Identify which cell holds the provided text, then report its [x, y] central coordinate. 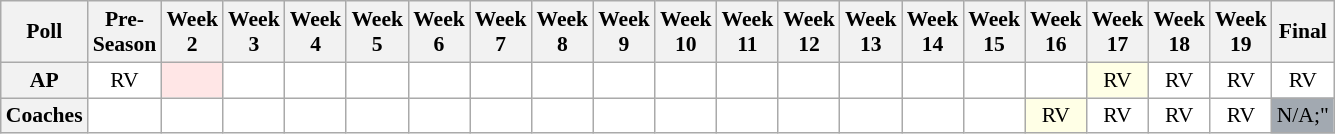
Week5 [377, 32]
Week19 [1241, 32]
Week14 [933, 32]
Week17 [1118, 32]
Week4 [316, 32]
Week9 [624, 32]
Week8 [562, 32]
Week18 [1179, 32]
Pre-Season [125, 32]
AP [44, 80]
Week15 [994, 32]
Week12 [809, 32]
Final [1303, 32]
Week13 [871, 32]
Week2 [192, 32]
Week11 [748, 32]
Week3 [254, 32]
Week7 [501, 32]
Week10 [686, 32]
Week6 [439, 32]
N/A;" [1303, 116]
Week16 [1056, 32]
Coaches [44, 116]
Poll [44, 32]
